Capture the cell that displays the provided text and extract its [x, y] central coordinate. 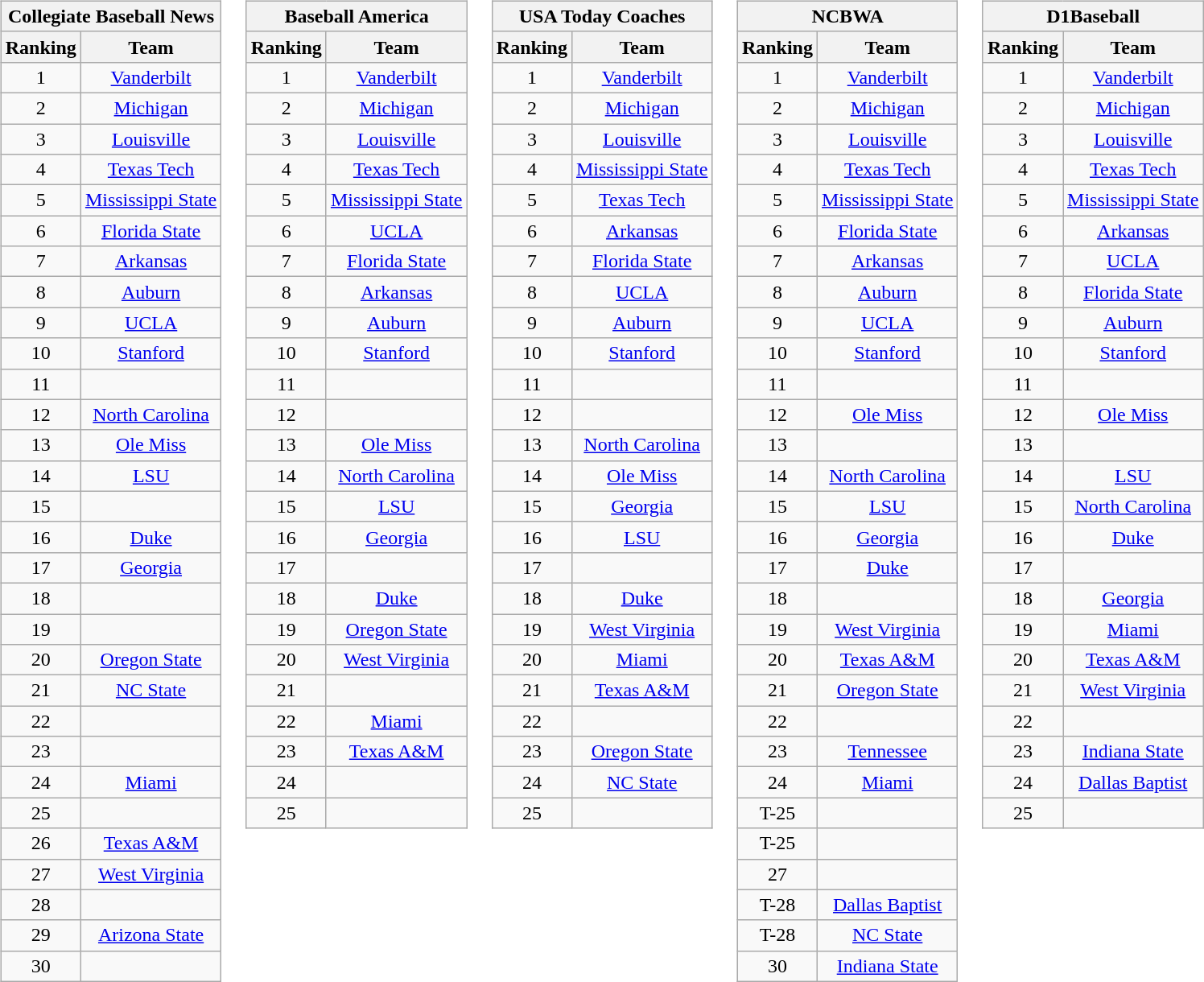
Tennessee [887, 752]
NCBWA [847, 16]
29 [40, 935]
Baseball America [357, 16]
USA Today Coaches [602, 16]
D1Baseball [1093, 16]
Arizona State [150, 935]
Collegiate Baseball News [111, 16]
26 [40, 844]
28 [40, 905]
